Determine the (x, y) coordinate at the center of the cell enclosing the given text.  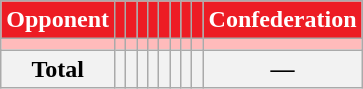
Confederation (282, 20)
— (282, 69)
Opponent (58, 20)
Total (58, 69)
